Provide the (x, y) coordinate of the cell's center where the given text is located.  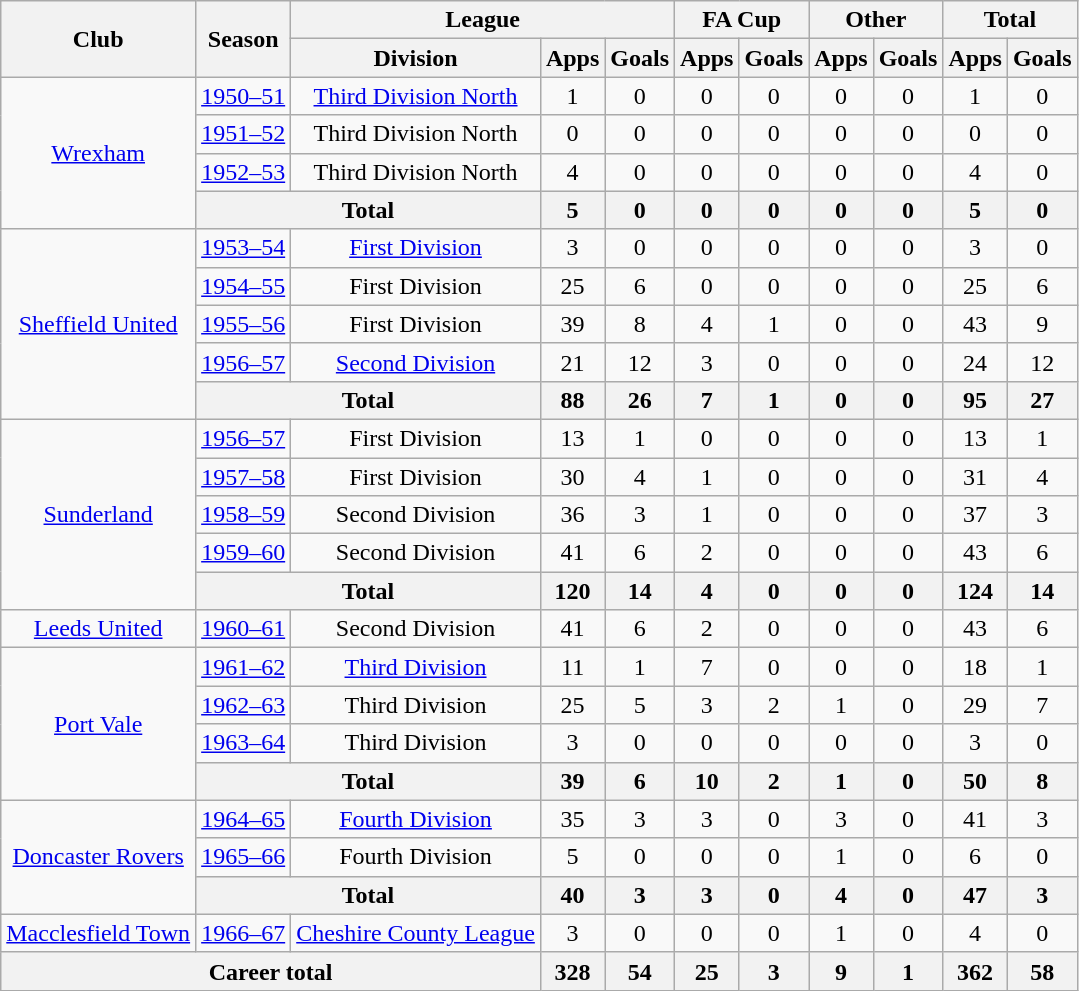
1959–60 (244, 553)
1960–61 (244, 629)
1965–66 (244, 857)
1952–53 (244, 172)
1961–62 (244, 667)
League (483, 20)
Macclesfield Town (98, 933)
11 (572, 667)
Doncaster Rovers (98, 857)
Port Vale (98, 724)
1957–58 (244, 477)
Sunderland (98, 514)
Wrexham (98, 153)
30 (572, 477)
36 (572, 515)
88 (572, 400)
95 (975, 400)
21 (572, 362)
47 (975, 895)
37 (975, 515)
Season (244, 39)
35 (572, 819)
1963–64 (244, 743)
Leeds United (98, 629)
1964–65 (244, 819)
1951–52 (244, 134)
40 (572, 895)
Other (876, 20)
1950–51 (244, 96)
31 (975, 477)
FA Cup (742, 20)
26 (640, 400)
Division (416, 58)
50 (975, 781)
18 (975, 667)
58 (1042, 971)
Career total (271, 971)
Sheffield United (98, 324)
1958–59 (244, 515)
Club (98, 39)
328 (572, 971)
1966–67 (244, 933)
120 (572, 591)
1953–54 (244, 248)
Cheshire County League (416, 933)
1954–55 (244, 286)
29 (975, 705)
362 (975, 971)
24 (975, 362)
27 (1042, 400)
10 (707, 781)
1962–63 (244, 705)
1955–56 (244, 324)
124 (975, 591)
54 (640, 971)
